Provide the (X, Y) coordinate of the cell's center where the given text is located.  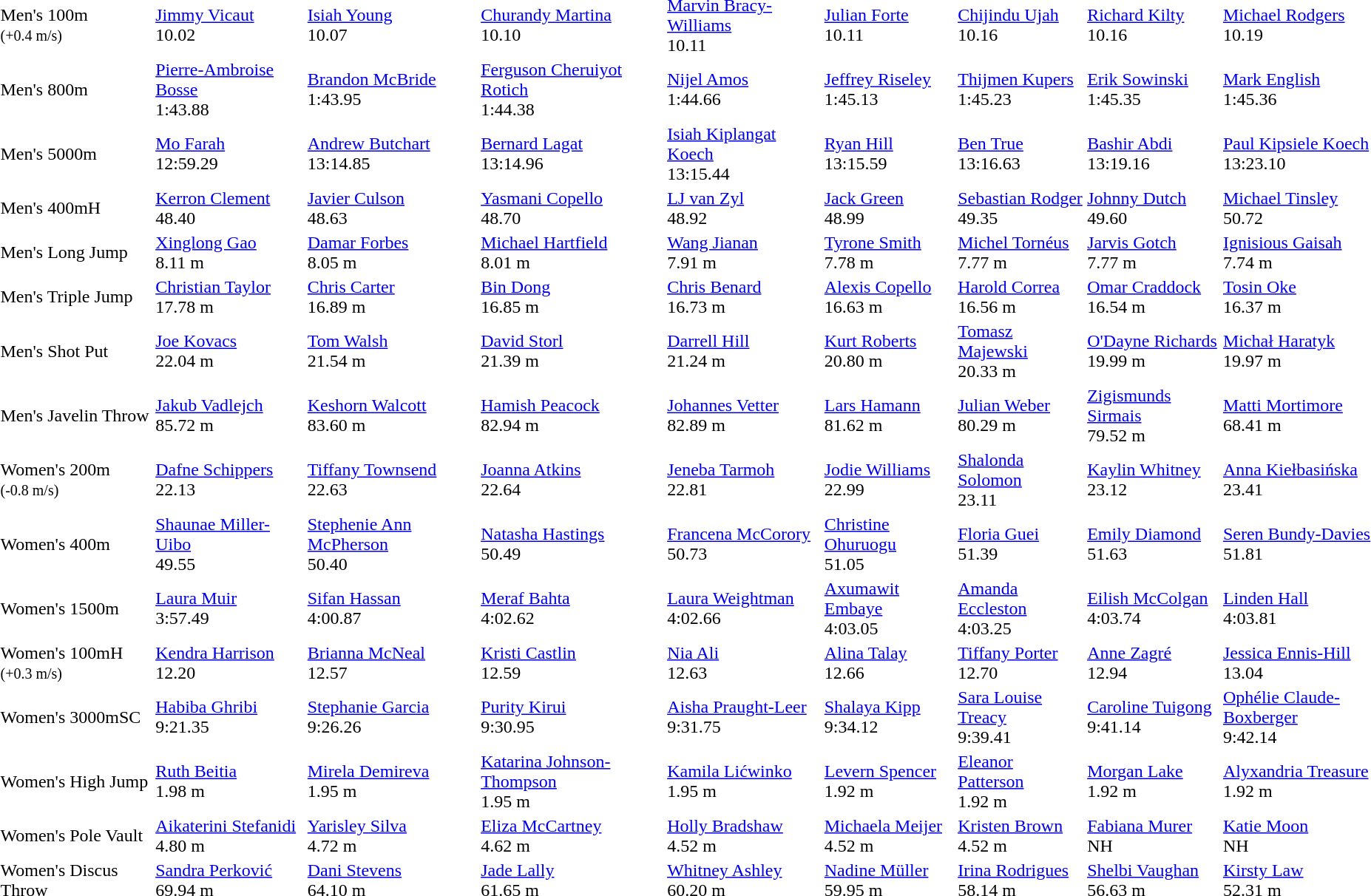
Kristen Brown 4.52 m (1020, 835)
Tom Walsh 21.54 m (392, 351)
Kendra Harrison 12.20 (229, 662)
Yasmani Copello 48.70 (572, 208)
Ryan Hill 13:15.59 (889, 154)
Stephenie Ann McPherson 50.40 (392, 544)
Kerron Clement 48.40 (229, 208)
Chris Benard 16.73 m (744, 297)
Anne Zagré 12.94 (1154, 662)
Kristi Castlin 12.59 (572, 662)
Harold Correa 16.56 m (1020, 297)
LJ van Zyl 48.92 (744, 208)
Shaunae Miller-Uibo 49.55 (229, 544)
Brianna McNeal 12.57 (392, 662)
Christine Ohuruogu 51.05 (889, 544)
Natasha Hastings 50.49 (572, 544)
Xinglong Gao 8.11 m (229, 253)
Laura Muir 3:57.49 (229, 608)
Ferguson Cheruiyot Rotich 1:44.38 (572, 89)
Christian Taylor 17.78 m (229, 297)
Jodie Williams 22.99 (889, 480)
Zigismunds Sirmais 79.52 m (1154, 415)
Lars Hamann 81.62 m (889, 415)
Jarvis Gotch 7.77 m (1154, 253)
Aisha Praught-Leer 9:31.75 (744, 717)
Tomasz Majewski 20.33 m (1020, 351)
Kurt Roberts 20.80 m (889, 351)
Emily Diamond 51.63 (1154, 544)
Eliza McCartney 4.62 m (572, 835)
Julian Weber 80.29 m (1020, 415)
Tiffany Townsend 22.63 (392, 480)
Joanna Atkins 22.64 (572, 480)
Yarisley Silva 4.72 m (392, 835)
Katarina Johnson-Thompson 1.95 m (572, 781)
Bernard Lagat 13:14.96 (572, 154)
Kaylin Whitney 23.12 (1154, 480)
Mirela Demireva 1.95 m (392, 781)
Damar Forbes 8.05 m (392, 253)
Sebastian Rodger 49.35 (1020, 208)
Francena McCorory 50.73 (744, 544)
Holly Bradshaw 4.52 m (744, 835)
Jakub Vadlejch 85.72 m (229, 415)
Hamish Peacock 82.94 m (572, 415)
Bashir Abdi 13:19.16 (1154, 154)
Jeffrey Riseley 1:45.13 (889, 89)
Eilish McColgan 4:03.74 (1154, 608)
Joe Kovacs 22.04 m (229, 351)
Purity Kirui 9:30.95 (572, 717)
Meraf Bahta 4:02.62 (572, 608)
Fabiana Murer NH (1154, 835)
Aikaterini Stefanidi 4.80 m (229, 835)
Floria Guei 51.39 (1020, 544)
Erik Sowinski 1:45.35 (1154, 89)
Nia Ali 12.63 (744, 662)
Thijmen Kupers 1:45.23 (1020, 89)
Omar Craddock 16.54 m (1154, 297)
Levern Spencer 1.92 m (889, 781)
Bin Dong 16.85 m (572, 297)
Tiffany Porter 12.70 (1020, 662)
Alexis Copello 16.63 m (889, 297)
Nijel Amos 1:44.66 (744, 89)
Axumawit Embaye 4:03.05 (889, 608)
Ben True 13:16.63 (1020, 154)
O'Dayne Richards 19.99 m (1154, 351)
Morgan Lake 1.92 m (1154, 781)
David Storl 21.39 m (572, 351)
Sifan Hassan 4:00.87 (392, 608)
Michaela Meijer 4.52 m (889, 835)
Tyrone Smith 7.78 m (889, 253)
Brandon McBride 1:43.95 (392, 89)
Sara Louise Treacy 9:39.41 (1020, 717)
Jeneba Tarmoh 22.81 (744, 480)
Habiba Ghribi 9:21.35 (229, 717)
Michel Tornéus 7.77 m (1020, 253)
Pierre-Ambroise Bosse 1:43.88 (229, 89)
Laura Weightman 4:02.66 (744, 608)
Stephanie Garcia 9:26.26 (392, 717)
Wang Jianan 7.91 m (744, 253)
Dafne Schippers 22.13 (229, 480)
Javier Culson 48.63 (392, 208)
Keshorn Walcott 83.60 m (392, 415)
Shalaya Kipp 9:34.12 (889, 717)
Kamila Lićwinko 1.95 m (744, 781)
Mo Farah 12:59.29 (229, 154)
Johannes Vetter 82.89 m (744, 415)
Johnny Dutch 49.60 (1154, 208)
Chris Carter 16.89 m (392, 297)
Andrew Butchart 13:14.85 (392, 154)
Darrell Hill 21.24 m (744, 351)
Alina Talay 12.66 (889, 662)
Isiah Kiplangat Koech 13:15.44 (744, 154)
Amanda Eccleston 4:03.25 (1020, 608)
Michael Hartfield 8.01 m (572, 253)
Jack Green 48.99 (889, 208)
Caroline Tuigong 9:41.14 (1154, 717)
Ruth Beitia 1.98 m (229, 781)
Shalonda Solomon 23.11 (1020, 480)
Eleanor Patterson 1.92 m (1020, 781)
